Identify which cell holds the provided text, then report its [X, Y] central coordinate. 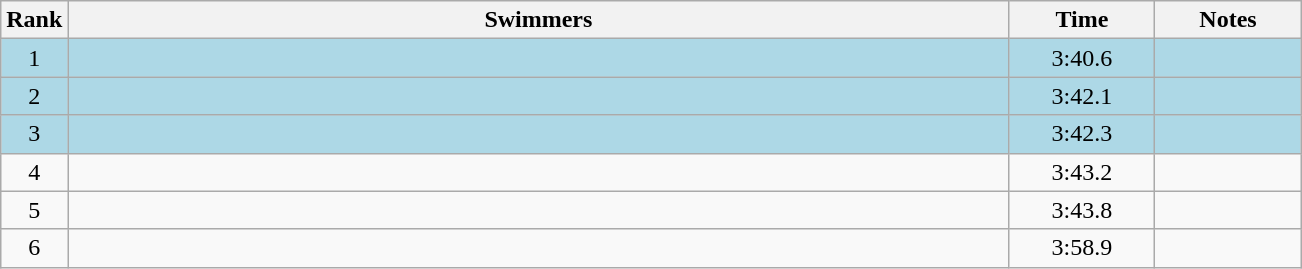
3:42.1 [1082, 96]
3:43.2 [1082, 172]
1 [34, 58]
3:40.6 [1082, 58]
4 [34, 172]
Swimmers [538, 20]
Rank [34, 20]
3:43.8 [1082, 210]
Time [1082, 20]
3 [34, 134]
3:58.9 [1082, 248]
5 [34, 210]
3:42.3 [1082, 134]
2 [34, 96]
6 [34, 248]
Notes [1228, 20]
